Pinpoint the cell where the given text exists, returning its (X, Y) midpoint coordinate. 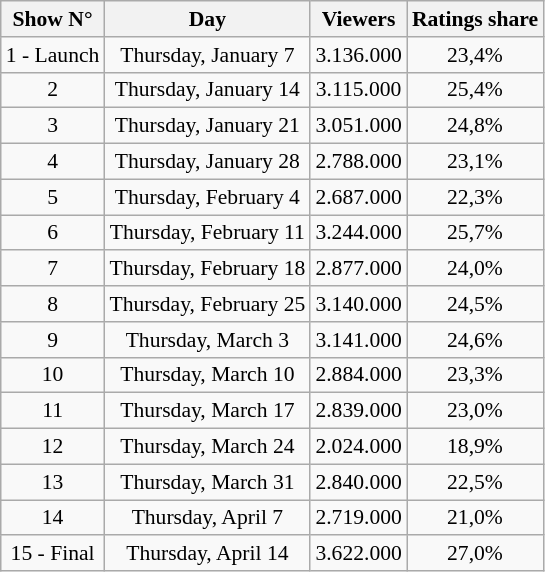
22,5% (475, 482)
3.140.000 (358, 304)
Viewers (358, 19)
Thursday, February 11 (207, 233)
2.840.000 (358, 482)
23,3% (475, 375)
15 - Final (53, 554)
5 (53, 197)
1 - Launch (53, 55)
Day (207, 19)
11 (53, 411)
2.877.000 (358, 269)
12 (53, 447)
2.687.000 (358, 197)
Ratings share (475, 19)
Thursday, January 28 (207, 162)
2.788.000 (358, 162)
23,4% (475, 55)
23,1% (475, 162)
2.024.000 (358, 447)
6 (53, 233)
27,0% (475, 554)
3.136.000 (358, 55)
18,9% (475, 447)
Show N° (53, 19)
Thursday, January 14 (207, 90)
3.622.000 (358, 554)
Thursday, March 31 (207, 482)
3.115.000 (358, 90)
9 (53, 340)
Thursday, April 14 (207, 554)
14 (53, 518)
21,0% (475, 518)
24,0% (475, 269)
2.884.000 (358, 375)
Thursday, April 7 (207, 518)
2.719.000 (358, 518)
13 (53, 482)
Thursday, January 7 (207, 55)
Thursday, February 18 (207, 269)
2.839.000 (358, 411)
Thursday, March 24 (207, 447)
7 (53, 269)
Thursday, February 4 (207, 197)
3.244.000 (358, 233)
25,4% (475, 90)
8 (53, 304)
23,0% (475, 411)
24,5% (475, 304)
25,7% (475, 233)
3.141.000 (358, 340)
3.051.000 (358, 126)
24,8% (475, 126)
22,3% (475, 197)
4 (53, 162)
Thursday, March 10 (207, 375)
10 (53, 375)
3 (53, 126)
2 (53, 90)
Thursday, February 25 (207, 304)
24,6% (475, 340)
Thursday, January 21 (207, 126)
Thursday, March 17 (207, 411)
Thursday, March 3 (207, 340)
